Provide the (x, y) coordinate of the cell's center where the given text is located.  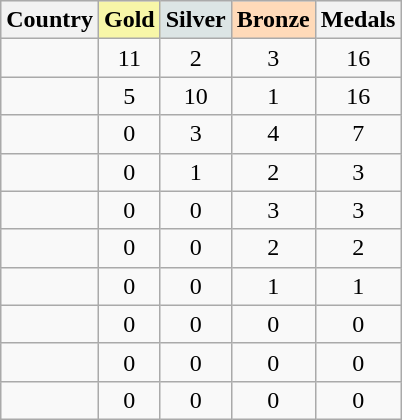
4 (273, 134)
Silver (196, 20)
Gold (129, 20)
Country (50, 20)
Medals (358, 20)
11 (129, 58)
5 (129, 96)
10 (196, 96)
Bronze (273, 20)
7 (358, 134)
